Capture the cell that displays the provided text and extract its (X, Y) central coordinate. 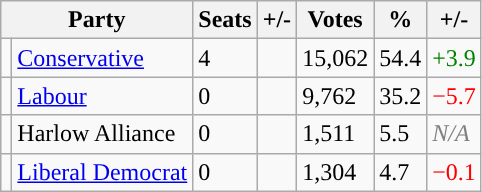
1,511 (336, 134)
35.2 (400, 96)
4.7 (400, 172)
15,062 (336, 58)
% (400, 20)
N/A (454, 134)
Votes (336, 20)
−5.7 (454, 96)
Harlow Alliance (102, 134)
Party (97, 20)
1,304 (336, 172)
54.4 (400, 58)
Seats (225, 20)
4 (225, 58)
−0.1 (454, 172)
5.5 (400, 134)
Conservative (102, 58)
Liberal Democrat (102, 172)
9,762 (336, 96)
+3.9 (454, 58)
Labour (102, 96)
